Return (x, y) of the center of cell containing provided text 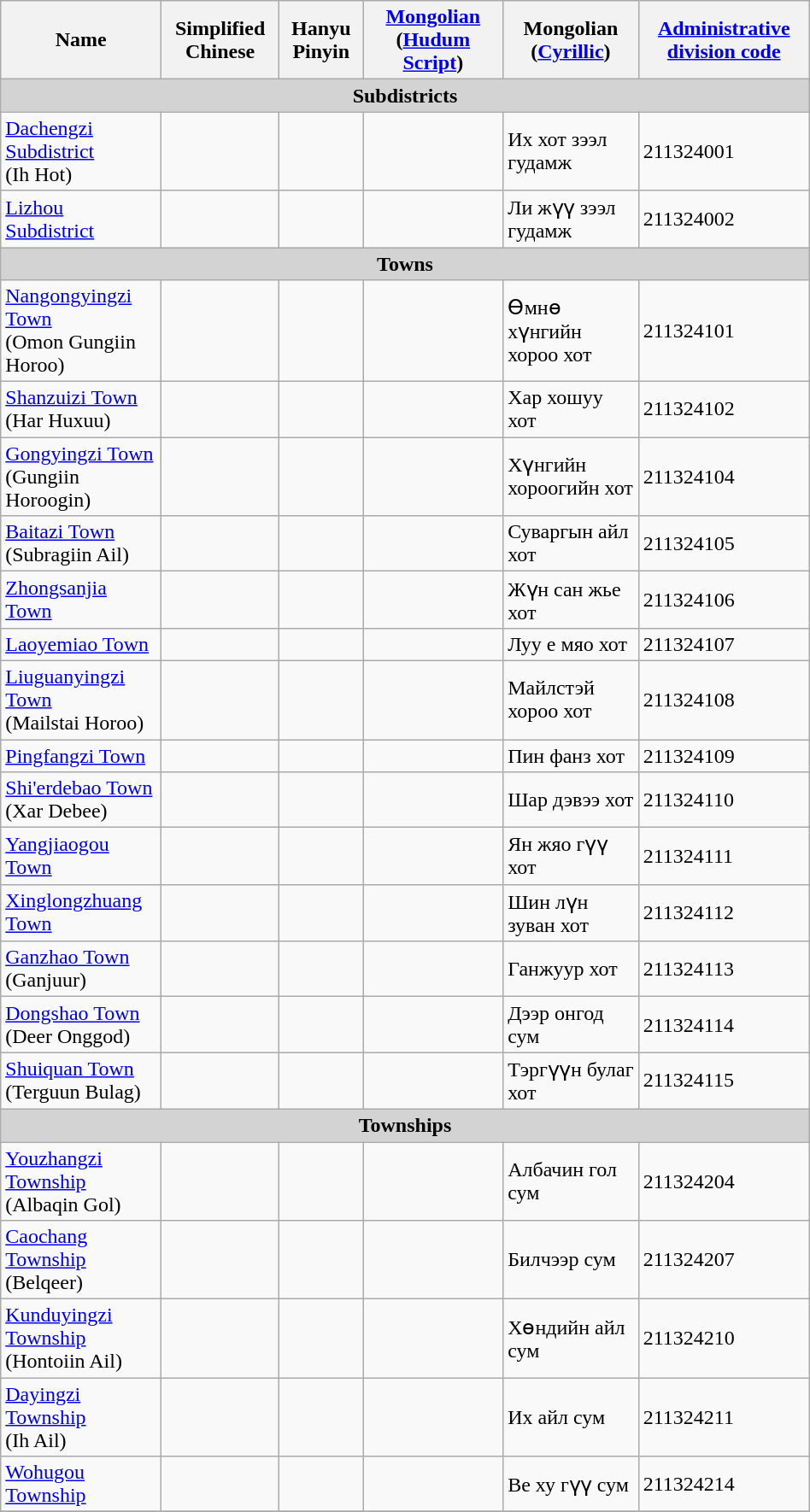
Ganzhao Town(Ganjuur) (81, 969)
211324204 (724, 1181)
211324108 (724, 700)
Hanyu Pinyin (321, 40)
Шин лүн зуван хот (571, 912)
Yangjiaogou Town (81, 856)
211324111 (724, 856)
211324113 (724, 969)
Хар хошуу хот (571, 410)
Pingfangzi Town (81, 756)
Youzhangzi Township(Albaqin Gol) (81, 1181)
Билчээр сум (571, 1260)
Towns (405, 264)
211324106 (724, 600)
Townships (405, 1125)
Lizhou Subdistrict (81, 219)
Dongshao Town(Deer Onggod) (81, 1025)
Ганжуур хот (571, 969)
Дээр онгод сум (571, 1025)
Nangongyingzi Town(Omon Gungiin Horoo) (81, 331)
211324109 (724, 756)
Албачин гол сум (571, 1181)
Name (81, 40)
211324214 (724, 1485)
211324104 (724, 477)
Zhongsanjia Town (81, 600)
211324107 (724, 644)
Simplified Chinese (220, 40)
Шар дэвээ хот (571, 800)
211324105 (724, 543)
Суваргын айл хот (571, 543)
Dayingzi Township(Ih Ail) (81, 1417)
Subdistricts (405, 96)
211324002 (724, 219)
Laoyemiao Town (81, 644)
211324114 (724, 1025)
211324210 (724, 1339)
Пин фанз хот (571, 756)
211324112 (724, 912)
Mongolian (Cyrillic) (571, 40)
211324102 (724, 410)
Ве ху гүү сум (571, 1485)
Хүнгийн хороогийн хот (571, 477)
Dachengzi Subdistrict(Ih Hot) (81, 151)
Wohugou Township (81, 1485)
Xinglongzhuang Town (81, 912)
Shi'erdebao Town(Xar Debee) (81, 800)
Shuiquan Town(Terguun Bulag) (81, 1081)
Луу е мяо хот (571, 644)
Mongolian (Hudum Script) (433, 40)
Жүн сан жье хот (571, 600)
Хөндийн айл сум (571, 1339)
Liuguanyingzi Town(Mailstai Horoo) (81, 700)
Baitazi Town(Subragiin Ail) (81, 543)
Их хот зээл гудамж (571, 151)
Ян жяо гүү хот (571, 856)
Тэргүүн булаг хот (571, 1081)
211324211 (724, 1417)
Майлстэй хороо хот (571, 700)
Administrative division code (724, 40)
Өмнө хүнгийн хороо хот (571, 331)
211324115 (724, 1081)
Caochang Township(Belqeer) (81, 1260)
Ли жүү зээл гудамж (571, 219)
211324101 (724, 331)
211324207 (724, 1260)
211324110 (724, 800)
Shanzuizi Town(Har Huxuu) (81, 410)
211324001 (724, 151)
Gongyingzi Town(Gungiin Horoogin) (81, 477)
Их айл сум (571, 1417)
Kunduyingzi Township(Hontoiin Ail) (81, 1339)
